Scan for the cell matching the given text and deliver its (x, y) coordinate at center. 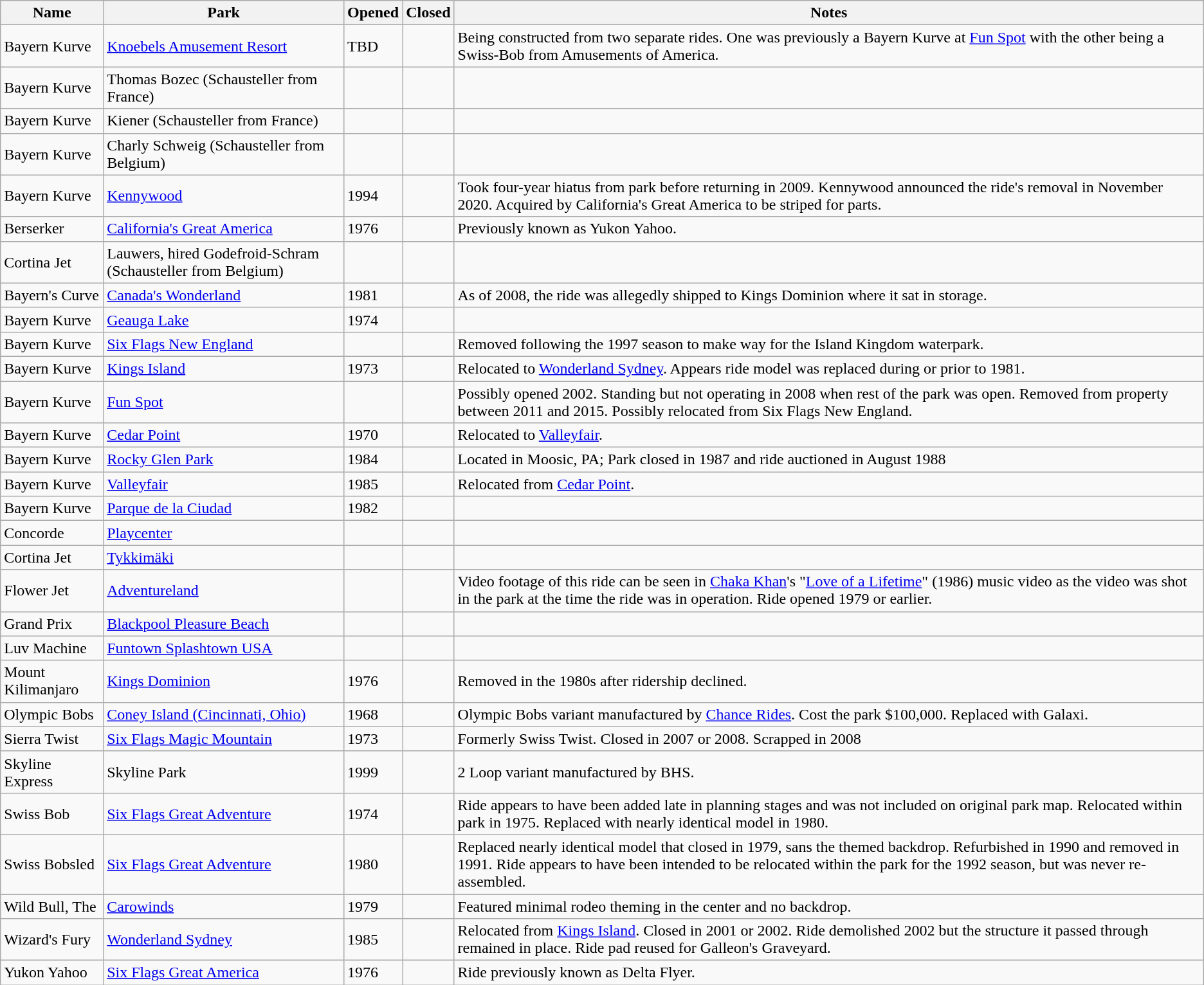
Skyline Express (52, 772)
Six Flags New England (224, 344)
Opened (373, 13)
1999 (373, 772)
2 Loop variant manufactured by BHS. (828, 772)
Closed (428, 13)
Being constructed from two separate rides. One was previously a Bayern Kurve at Fun Spot with the other being a Swiss-Bob from Amusements of America. (828, 46)
As of 2008, the ride was allegedly shipped to Kings Dominion where it sat in storage. (828, 295)
Knoebels Amusement Resort (224, 46)
Tykkimäki (224, 557)
Mount Kilimanjaro (52, 682)
Olympic Bobs variant manufactured by Chance Rides. Cost the park $100,000. Replaced with Galaxi. (828, 714)
Kiener (Schausteller from France) (224, 121)
Blackpool Pleasure Beach (224, 624)
Located in Moosic, PA; Park closed in 1987 and ride auctioned in August 1988 (828, 460)
Cedar Point (224, 435)
Canada's Wonderland (224, 295)
1979 (373, 906)
Wizard's Fury (52, 940)
Six Flags Magic Mountain (224, 739)
Park (224, 13)
California's Great America (224, 229)
Charly Schweig (Schausteller from Belgium) (224, 154)
1980 (373, 864)
Lauwers, hired Godefroid-Schram (Schausteller from Belgium) (224, 262)
Sierra Twist (52, 739)
Funtown Splashtown USA (224, 648)
Relocated to Wonderland Sydney. Appears ride model was replaced during or prior to 1981. (828, 368)
1970 (373, 435)
Berserker (52, 229)
Kings Island (224, 368)
Grand Prix (52, 624)
Rocky Glen Park (224, 460)
Flower Jet (52, 590)
Geauga Lake (224, 320)
Fun Spot (224, 401)
Thomas Bozec (Schausteller from France) (224, 87)
Name (52, 13)
Concorde (52, 533)
Swiss Bob (52, 814)
Yukon Yahoo (52, 973)
Kennywood (224, 195)
Adventureland (224, 590)
Swiss Bobsled (52, 864)
Bayern's Curve (52, 295)
Relocated to Valleyfair. (828, 435)
1968 (373, 714)
Previously known as Yukon Yahoo. (828, 229)
Skyline Park (224, 772)
Playcenter (224, 533)
1981 (373, 295)
Olympic Bobs (52, 714)
TBD (373, 46)
Wild Bull, The (52, 906)
Carowinds (224, 906)
Valleyfair (224, 484)
Notes (828, 13)
Kings Dominion (224, 682)
Wonderland Sydney (224, 940)
Removed in the 1980s after ridership declined. (828, 682)
1994 (373, 195)
Coney Island (Cincinnati, Ohio) (224, 714)
Parque de la Ciudad (224, 509)
1982 (373, 509)
1984 (373, 460)
Featured minimal rodeo theming in the center and no backdrop. (828, 906)
Removed following the 1997 season to make way for the Island Kingdom waterpark. (828, 344)
Relocated from Cedar Point. (828, 484)
Luv Machine (52, 648)
Formerly Swiss Twist. Closed in 2007 or 2008. Scrapped in 2008 (828, 739)
Ride previously known as Delta Flyer. (828, 973)
Six Flags Great America (224, 973)
